Find where the given text appears and provide that cell's center as (x, y) coordinate. 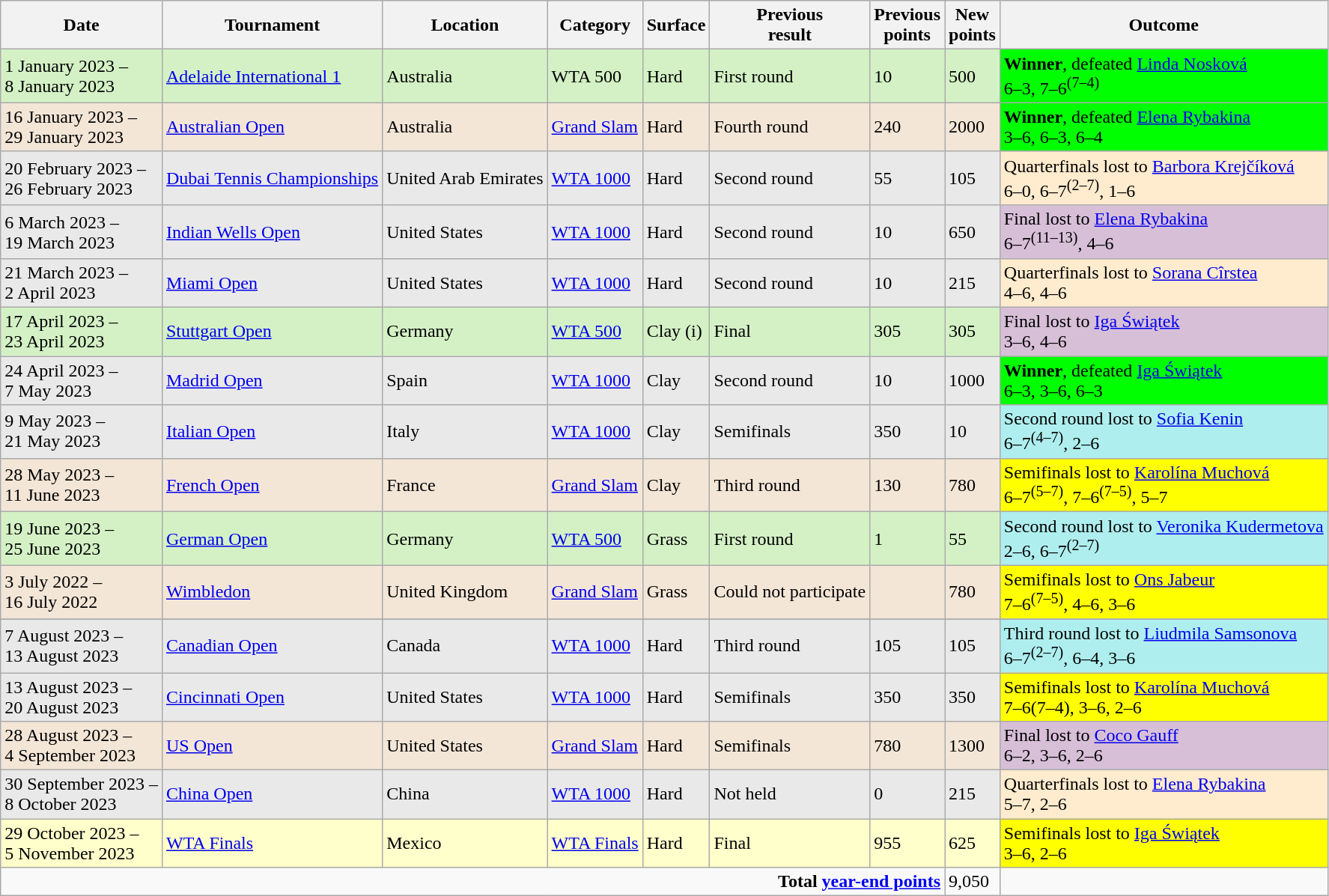
Category (594, 25)
240 (907, 127)
16 January 2023 –29 January 2023 (82, 127)
Total year-end points (473, 882)
Third round lost to Liudmila Samsonova6–7(2–7), 6–4, 3–6 (1164, 646)
0 (907, 795)
Location (465, 25)
955 (907, 843)
29 October 2023 –5 November 2023 (82, 843)
Semifinals lost to Karolína Muchová7–6(7–4), 3–6, 2–6 (1164, 696)
Australian Open (272, 127)
Cincinnati Open (272, 696)
20 February 2023 –26 February 2023 (82, 178)
Final lost to Iga Świątek3–6, 4–6 (1164, 332)
Not held (790, 795)
Miami Open (272, 283)
United Arab Emirates (465, 178)
19 June 2023 –25 June 2023 (82, 539)
Date (82, 25)
Semifinals lost to Karolína Muchová6–7(5–7), 7–6(7–5), 5–7 (1164, 485)
28 May 2023 –11 June 2023 (82, 485)
Quarterfinals lost to Barbora Krejčíková6–0, 6–7(2–7), 1–6 (1164, 178)
Fourth round (790, 127)
Quarterfinals lost to Elena Rybakina5–7, 2–6 (1164, 795)
Wimbledon (272, 592)
Canadian Open (272, 646)
1 January 2023 –8 January 2023 (82, 76)
Second round lost to Veronika Kudermetova2–6, 6–7(2–7) (1164, 539)
Stuttgart Open (272, 332)
Tournament (272, 25)
625 (973, 843)
17 April 2023 –23 April 2023 (82, 332)
9 May 2023 –21 May 2023 (82, 432)
Canada (465, 646)
Spain (465, 380)
Could not participate (790, 592)
Madrid Open (272, 380)
Previouspoints (907, 25)
1 (907, 539)
2000 (973, 127)
Winner, defeated Iga Świątek6–3, 3–6, 6–3 (1164, 380)
Semifinals lost to Ons Jabeur7–6(7–5), 4–6, 3–6 (1164, 592)
6 March 2023 –19 March 2023 (82, 232)
1300 (973, 746)
650 (973, 232)
Adelaide International 1 (272, 76)
France (465, 485)
Outcome (1164, 25)
Italy (465, 432)
Winner, defeated Linda Nosková6–3, 7–6(7–4) (1164, 76)
Mexico (465, 843)
Final lost to Coco Gauff6–2, 3–6, 2–6 (1164, 746)
US Open (272, 746)
Newpoints (973, 25)
China Open (272, 795)
Dubai Tennis Championships (272, 178)
Clay (i) (676, 332)
3 July 2022 –16 July 2022 (82, 592)
28 August 2023 –4 September 2023 (82, 746)
500 (973, 76)
Winner, defeated Elena Rybakina3–6, 6–3, 6–4 (1164, 127)
China (465, 795)
Surface (676, 25)
Final lost to Elena Rybakina6–7(11–13), 4–6 (1164, 232)
Indian Wells Open (272, 232)
Semifinals lost to Iga Świątek3–6, 2–6 (1164, 843)
13 August 2023 –20 August 2023 (82, 696)
1000 (973, 380)
9,050 (973, 882)
24 April 2023 –7 May 2023 (82, 380)
7 August 2023 –13 August 2023 (82, 646)
Second round lost to Sofia Kenin6–7(4–7), 2–6 (1164, 432)
Italian Open (272, 432)
30 September 2023 –8 October 2023 (82, 795)
German Open (272, 539)
French Open (272, 485)
Quarterfinals lost to Sorana Cîrstea4–6, 4–6 (1164, 283)
United Kingdom (465, 592)
21 March 2023 –2 April 2023 (82, 283)
Previousresult (790, 25)
130 (907, 485)
